Determine the [x, y] coordinate at the center of the cell enclosing the given text.  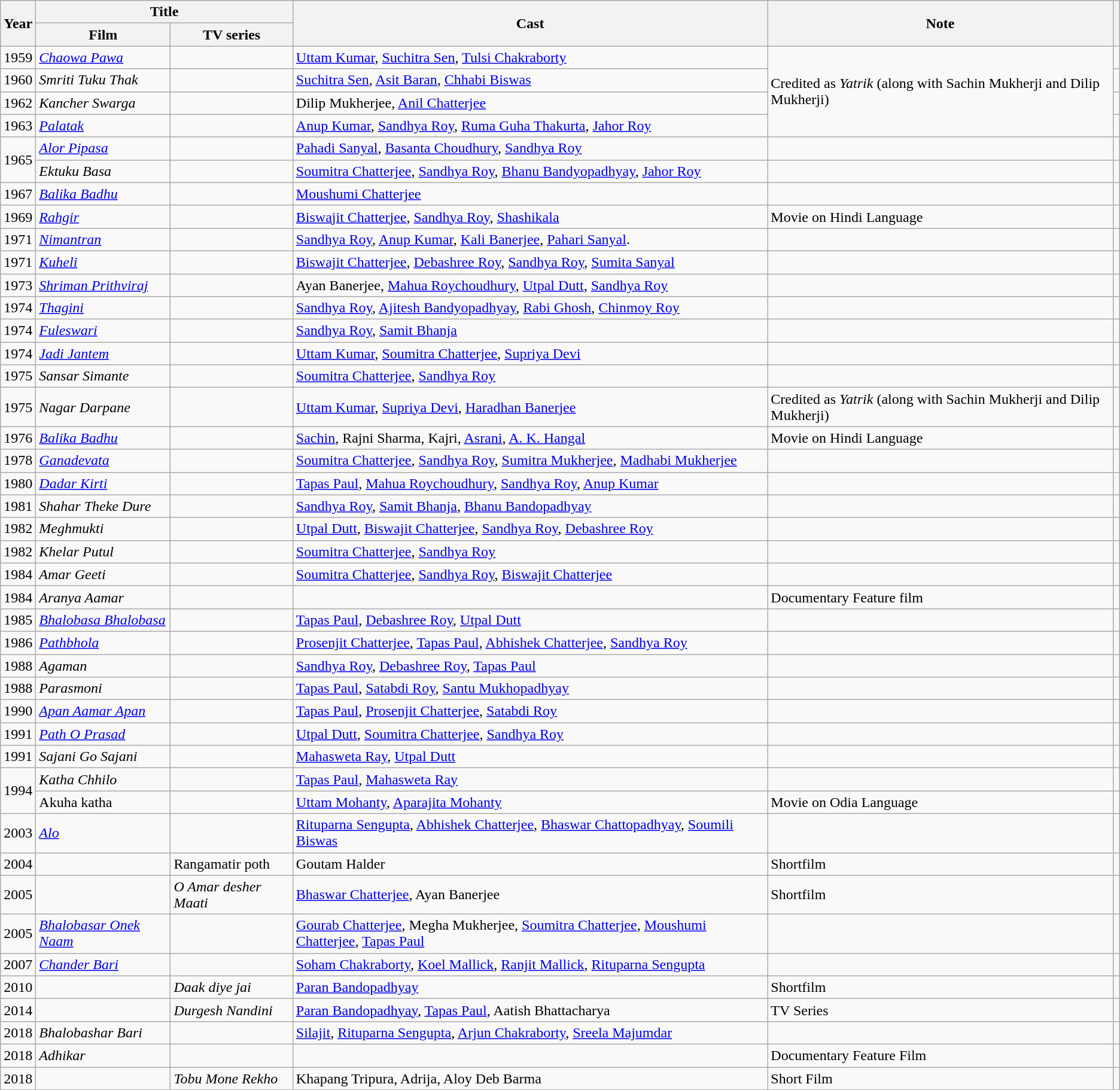
Sansar Simante [103, 376]
Sachin, Rajni Sharma, Kajri, Asrani, A. K. Hangal [530, 438]
Path O Prasad [103, 734]
Parasmoni [103, 689]
Soumitra Chatterjee, Sandhya Roy, Biswajit Chatterjee [530, 574]
Nagar Darpane [103, 407]
2003 [18, 833]
2004 [18, 864]
Ayan Banerjee, Mahua Roychoudhury, Utpal Dutt, Sandhya Roy [530, 285]
Film [103, 35]
1981 [18, 506]
Soham Chakraborty, Koel Mallick, Ranjit Mallick, Rituparna Sengupta [530, 964]
Utpal Dutt, Soumitra Chatterjee, Sandhya Roy [530, 734]
Adhikar [103, 1055]
Note [941, 23]
Pahadi Sanyal, Basanta Choudhury, Sandhya Roy [530, 148]
Uttam Mohanty, Aparajita Mohanty [530, 802]
Tapas Paul, Debashree Roy, Utpal Dutt [530, 620]
Daak diye jai [232, 987]
Paran Bandopadhyay [530, 987]
Tapas Paul, Mahua Roychoudhury, Sandhya Roy, Anup Kumar [530, 483]
1994 [18, 791]
Thagini [103, 308]
Katha Chhilo [103, 780]
Soumitra Chatterjee, Sandhya Roy, Bhanu Bandyopadhyay, Jahor Roy [530, 171]
Nimantran [103, 239]
Tobu Mone Rekho [232, 1079]
Tapas Paul, Satabdi Roy, Santu Mukhopadhyay [530, 689]
TV Series [941, 1010]
Dilip Mukherjee, Anil Chatterjee [530, 103]
2007 [18, 964]
Anup Kumar, Sandhya Roy, Ruma Guha Thakurta, Jahor Roy [530, 126]
Khapang Tripura, Adrija, Aloy Deb Barma [530, 1079]
Khelar Putul [103, 552]
Pathbhola [103, 643]
Title [164, 12]
1965 [18, 160]
Biswajit Chatterjee, Sandhya Roy, Shashikala [530, 217]
Sajani Go Sajani [103, 757]
Silajit, Rituparna Sengupta, Arjun Chakraborty, Sreela Majumdar [530, 1033]
1980 [18, 483]
Rituparna Sengupta, Abhishek Chatterjee, Bhaswar Chattopadhyay, Soumili Biswas [530, 833]
Amar Geeti [103, 574]
Dadar Kirti [103, 483]
Documentary Feature Film [941, 1055]
Aranya Aamar [103, 597]
1990 [18, 711]
Fuleswari [103, 331]
Agaman [103, 666]
Chander Bari [103, 964]
Moushumi Chatterjee [530, 194]
Sandhya Roy, Samit Bhanja, Bhanu Bandopadhyay [530, 506]
1973 [18, 285]
1962 [18, 103]
Ganadevata [103, 461]
Shriman Prithviraj [103, 285]
1969 [18, 217]
Documentary Feature film [941, 597]
Gourab Chatterjee, Megha Mukherjee, Soumitra Chatterjee, Moushumi Chatterjee, Tapas Paul [530, 933]
Goutam Halder [530, 864]
Soumitra Chatterjee, Sandhya Roy, Sumitra Mukherjee, Madhabi Mukherjee [530, 461]
Akuha katha [103, 802]
Chaowa Pawa [103, 57]
Prosenjit Chatterjee, Tapas Paul, Abhishek Chatterjee, Sandhya Roy [530, 643]
1959 [18, 57]
Rangamatir poth [232, 864]
Palatak [103, 126]
1978 [18, 461]
Cast [530, 23]
Bhalobasar Onek Naam [103, 933]
Year [18, 23]
1960 [18, 80]
Alor Pipasa [103, 148]
Utpal Dutt, Biswajit Chatterjee, Sandhya Roy, Debashree Roy [530, 529]
Bhalobasa Bhalobasa [103, 620]
Uttam Kumar, Soumitra Chatterjee, Supriya Devi [530, 354]
1985 [18, 620]
Mahasweta Ray, Utpal Dutt [530, 757]
Uttam Kumar, Supriya Devi, Haradhan Banerjee [530, 407]
Bhaswar Chatterjee, Ayan Banerjee [530, 895]
Uttam Kumar, Suchitra Sen, Tulsi Chakraborty [530, 57]
Bhalobashar Bari [103, 1033]
1986 [18, 643]
O Amar desher Maati [232, 895]
1963 [18, 126]
Suchitra Sen, Asit Baran, Chhabi Biswas [530, 80]
Tapas Paul, Mahasweta Ray [530, 780]
Meghmukti [103, 529]
Sandhya Roy, Samit Bhanja [530, 331]
Sandhya Roy, Ajitesh Bandyopadhyay, Rabi Ghosh, Chinmoy Roy [530, 308]
Smriti Tuku Thak [103, 80]
Apan Aamar Apan [103, 711]
Kancher Swarga [103, 103]
Durgesh Nandini [232, 1010]
Kuheli [103, 262]
Sandhya Roy, Anup Kumar, Kali Banerjee, Pahari Sanyal. [530, 239]
Alo [103, 833]
Ektuku Basa [103, 171]
Tapas Paul, Prosenjit Chatterjee, Satabdi Roy [530, 711]
Biswajit Chatterjee, Debashree Roy, Sandhya Roy, Sumita Sanyal [530, 262]
2010 [18, 987]
Sandhya Roy, Debashree Roy, Tapas Paul [530, 666]
Movie on Odia Language [941, 802]
1967 [18, 194]
Jadi Jantem [103, 354]
Rahgir [103, 217]
2014 [18, 1010]
Short Film [941, 1079]
Paran Bandopadhyay, Tapas Paul, Aatish Bhattacharya [530, 1010]
TV series [232, 35]
Shahar Theke Dure [103, 506]
1976 [18, 438]
